Output the [X, Y] coordinate of the center of the cell containing the given text.  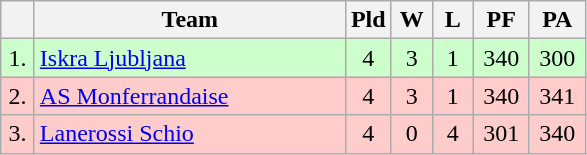
Lanerossi Schio [190, 134]
3. [18, 134]
300 [557, 58]
2. [18, 96]
1. [18, 58]
L [452, 20]
301 [501, 134]
0 [412, 134]
Pld [368, 20]
Team [190, 20]
W [412, 20]
PA [557, 20]
PF [501, 20]
AS Monferrandaise [190, 96]
341 [557, 96]
Iskra Ljubljana [190, 58]
